Provide the [X, Y] coordinate of the cell's center where the given text is located.  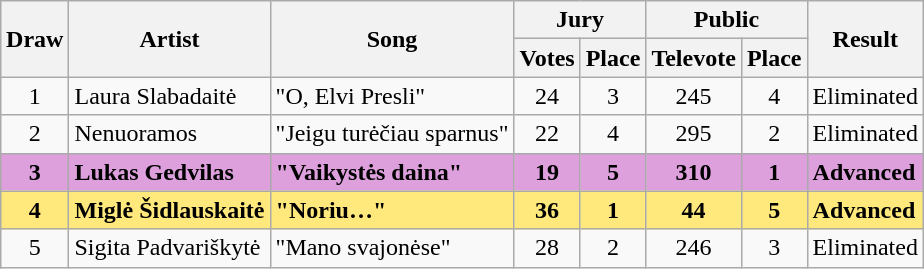
Laura Slabadaitė [170, 96]
245 [694, 96]
36 [547, 210]
28 [547, 248]
Lukas Gedvilas [170, 172]
Song [392, 39]
Result [865, 39]
310 [694, 172]
Draw [35, 39]
Votes [547, 58]
Public [726, 20]
22 [547, 134]
Televote [694, 58]
246 [694, 248]
"Vaikystės daina" [392, 172]
"O, Elvi Presli" [392, 96]
19 [547, 172]
"Noriu…" [392, 210]
Jury [580, 20]
44 [694, 210]
Sigita Padvariškytė [170, 248]
Artist [170, 39]
"Jeigu turėčiau sparnus" [392, 134]
295 [694, 134]
24 [547, 96]
Nenuoramos [170, 134]
Miglė Šidlauskaitė [170, 210]
"Mano svajonėse" [392, 248]
